Provide the (X, Y) coordinate of the cell's center where the given text is located.  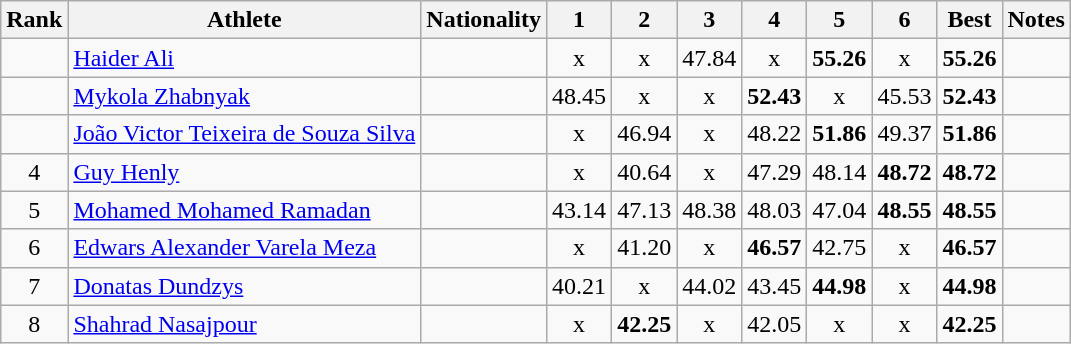
2 (644, 20)
48.03 (774, 210)
8 (34, 324)
7 (34, 286)
46.94 (644, 134)
Athlete (244, 20)
Guy Henly (244, 172)
48.22 (774, 134)
Haider Ali (244, 58)
41.20 (644, 248)
47.13 (644, 210)
45.53 (904, 96)
Best (970, 20)
47.04 (840, 210)
Nationality (484, 20)
48.45 (580, 96)
43.45 (774, 286)
João Victor Teixeira de Souza Silva (244, 134)
44.02 (710, 286)
Notes (1036, 20)
Mohamed Mohamed Ramadan (244, 210)
42.75 (840, 248)
43.14 (580, 210)
Donatas Dundzys (244, 286)
47.29 (774, 172)
Edwars Alexander Varela Meza (244, 248)
48.14 (840, 172)
40.64 (644, 172)
1 (580, 20)
48.38 (710, 210)
40.21 (580, 286)
47.84 (710, 58)
Rank (34, 20)
Shahrad Nasajpour (244, 324)
Mykola Zhabnyak (244, 96)
42.05 (774, 324)
3 (710, 20)
49.37 (904, 134)
